Extract the [X, Y] coordinate from the center of the cell holding the provided text.  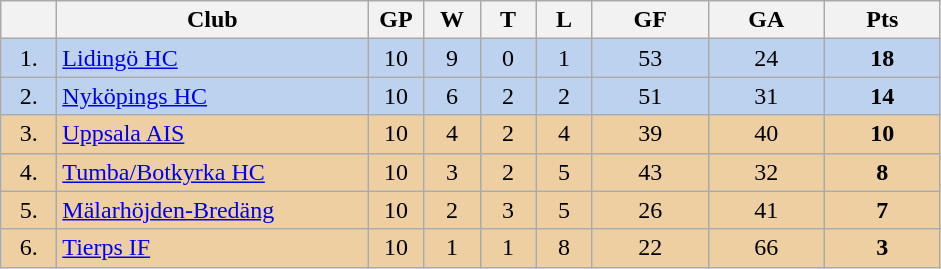
40 [766, 134]
Nyköpings HC [212, 96]
22 [650, 248]
Mälarhöjden-Bredäng [212, 210]
Club [212, 20]
9 [452, 58]
53 [650, 58]
GF [650, 20]
L [564, 20]
6 [452, 96]
GA [766, 20]
Tumba/Botkyrka HC [212, 172]
Pts [882, 20]
Lidingö HC [212, 58]
14 [882, 96]
Uppsala AIS [212, 134]
41 [766, 210]
6. [29, 248]
51 [650, 96]
18 [882, 58]
39 [650, 134]
1. [29, 58]
W [452, 20]
7 [882, 210]
31 [766, 96]
2. [29, 96]
43 [650, 172]
24 [766, 58]
T [508, 20]
32 [766, 172]
3. [29, 134]
5. [29, 210]
66 [766, 248]
26 [650, 210]
0 [508, 58]
GP [396, 20]
4. [29, 172]
Tierps IF [212, 248]
